Search for the cell housing the specified text and yield its [X, Y] center coordinate. 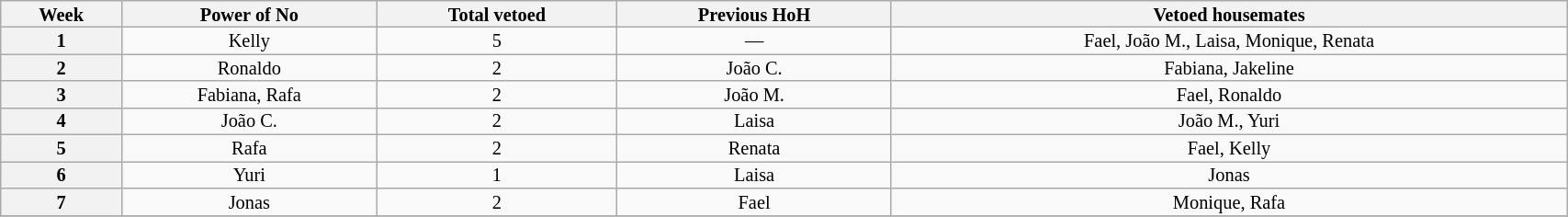
Ronaldo [250, 68]
Fael [754, 200]
Vetoed housemates [1229, 13]
Week [62, 13]
3 [62, 94]
Fael, Ronaldo [1229, 94]
Total vetoed [497, 13]
Monique, Rafa [1229, 200]
4 [62, 121]
Fabiana, Rafa [250, 94]
Power of No [250, 13]
Previous HoH [754, 13]
Fabiana, Jakeline [1229, 68]
Fael, Kelly [1229, 147]
Rafa [250, 147]
— [754, 40]
Yuri [250, 175]
7 [62, 200]
João M. [754, 94]
Fael, João M., Laisa, Monique, Renata [1229, 40]
João M., Yuri [1229, 121]
6 [62, 175]
Renata [754, 147]
Kelly [250, 40]
